Find where the given text appears and provide that cell's center as (X, Y) coordinate. 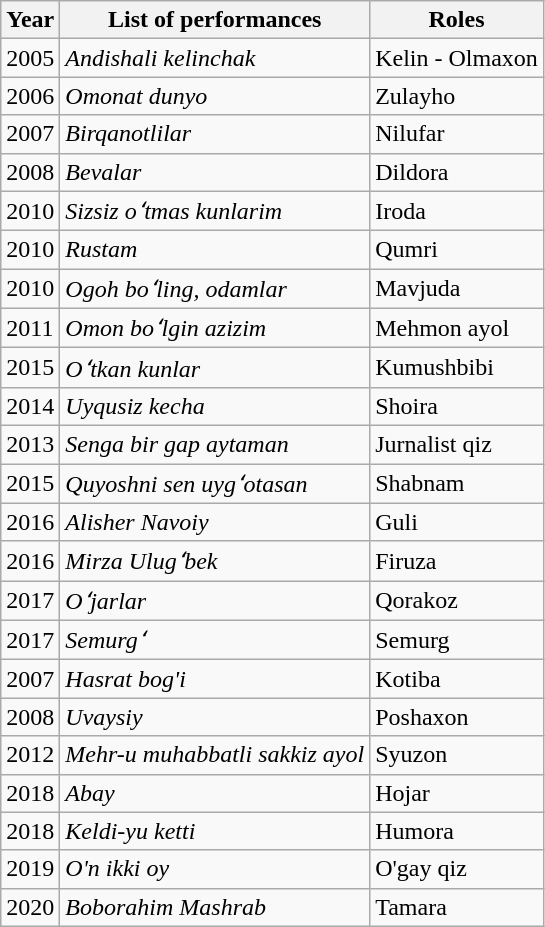
Birqanotlilar (215, 134)
Dildora (457, 172)
Firuza (457, 561)
Boborahim Mashrab (215, 907)
2013 (30, 444)
Shabnam (457, 484)
Mirza Ulugʻbek (215, 561)
Kumushbibi (457, 368)
Roles (457, 20)
Sizsiz oʻtmas kunlarim (215, 211)
O'gay qiz (457, 869)
Mehmon ayol (457, 328)
O'n ikki oy (215, 869)
Alisher Navoiy (215, 522)
Qorakoz (457, 601)
Tamara (457, 907)
Semurgʻ (215, 640)
Year (30, 20)
Zulayho (457, 96)
2005 (30, 58)
Mavjuda (457, 289)
2012 (30, 755)
Semurg (457, 640)
Guli (457, 522)
Shoira (457, 406)
Omon boʻlgin azizim (215, 328)
Humora (457, 831)
Bevalar (215, 172)
Omonat dunyo (215, 96)
List of performances (215, 20)
2020 (30, 907)
Senga bir gap aytaman (215, 444)
2014 (30, 406)
Ogoh boʻling, odamlar (215, 289)
Qumri (457, 250)
Poshaxon (457, 717)
2019 (30, 869)
Kotiba (457, 679)
2011 (30, 328)
Oʻjarlar (215, 601)
Keldi-yu ketti (215, 831)
Rustam (215, 250)
Hojar (457, 793)
Andishali kelinchak (215, 58)
Nilufar (457, 134)
Hasrat bog'i (215, 679)
Iroda (457, 211)
Mehr-u muhabbatli sakkiz ayol (215, 755)
Uyqusiz kecha (215, 406)
Oʻtkan kunlar (215, 368)
Jurnalist qiz (457, 444)
Syuzon (457, 755)
Uvaysiy (215, 717)
2006 (30, 96)
Quyoshni sen uygʻotasan (215, 484)
Abay (215, 793)
Kelin - Olmaxon (457, 58)
